Provide the [x, y] coordinate of the cell's center where the given text is located.  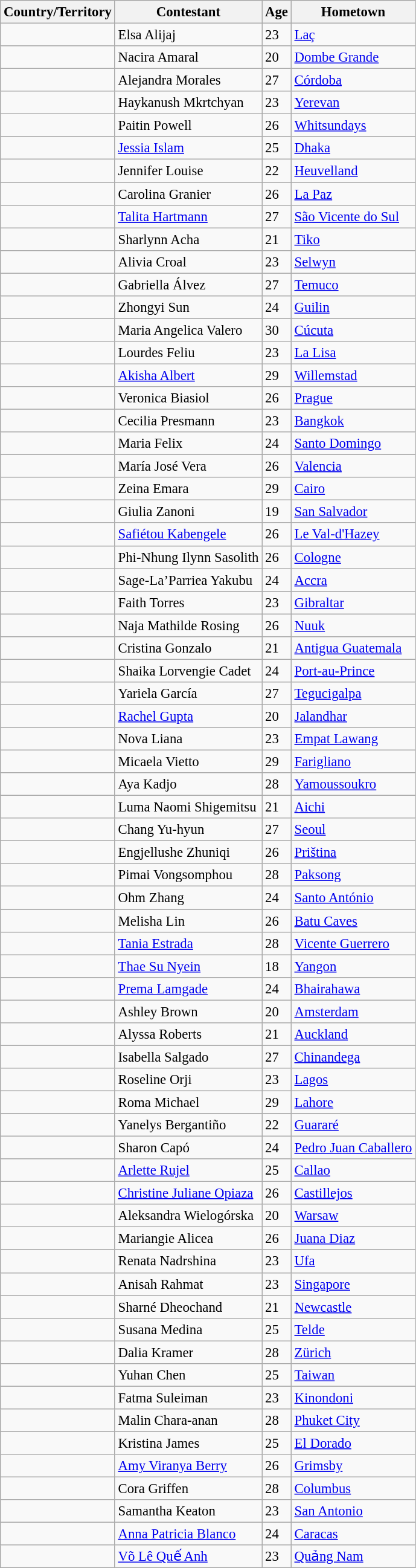
Luma Naomi Shigemitsu [188, 807]
Maria Angelica Valero [188, 330]
Alyssa Roberts [188, 1034]
Sage-La’Parriea Yakubu [188, 580]
Port-au-Prince [353, 671]
Alivia Croal [188, 262]
Cologne [353, 557]
Anna Patricia Blanco [188, 1534]
Chang Yu-hyun [188, 830]
Akisha Albert [188, 375]
Newcastle [353, 1307]
Santo Domingo [353, 444]
Santo António [353, 898]
Callao [353, 1170]
Phi-Nhung Ilynn Sasolith [188, 557]
Lahore [353, 1102]
Columbus [353, 1489]
Caracas [353, 1534]
San Salvador [353, 512]
Susana Medina [188, 1329]
Arlette Rujel [188, 1170]
Jalandhar [353, 716]
Telde [353, 1329]
Roma Michael [188, 1102]
Auckland [353, 1034]
Yanelys Bergantiño [188, 1125]
Maria Felix [188, 444]
30 [277, 330]
Accra [353, 580]
Heuvelland [353, 171]
Antigua Guatemala [353, 648]
Farigliano [353, 762]
María José Vera [188, 466]
Batu Caves [353, 921]
Cecilia Presmann [188, 421]
Zeina Emara [188, 489]
Aya Kadjo [188, 784]
Seoul [353, 830]
Guilin [353, 308]
Quảng Nam [353, 1557]
Córdoba [353, 80]
Castillejos [353, 1193]
Nacira Amaral [188, 57]
Temuco [353, 285]
Thae Su Nyein [188, 966]
Fatma Suleiman [188, 1398]
19 [277, 512]
Faith Torres [188, 602]
Cúcuta [353, 330]
Phuket City [353, 1421]
Jessia Islam [188, 148]
Singapore [353, 1284]
Renata Nadrshina [188, 1262]
Melisha Lin [188, 921]
Tegucigalpa [353, 694]
Priština [353, 853]
Guararé [353, 1125]
Kristina James [188, 1443]
Sharlynn Acha [188, 239]
18 [277, 966]
Elsa Alijaj [188, 35]
Contestant [188, 12]
Sharon Capó [188, 1148]
Yariela García [188, 694]
Dalia Kramer [188, 1352]
Yangon [353, 966]
Christine Juliane Opiaza [188, 1193]
Kinondoni [353, 1398]
Yerevan [353, 103]
Dhaka [353, 148]
Paksong [353, 876]
Whitsundays [353, 126]
Hometown [353, 12]
Gibraltar [353, 602]
Ashley Brown [188, 1011]
Talita Hartmann [188, 216]
Paitin Powell [188, 126]
Ohm Zhang [188, 898]
Juana Diaz [353, 1239]
Amsterdam [353, 1011]
Sharné Dheochand [188, 1307]
Bangkok [353, 421]
Lourdes Feliu [188, 353]
Micaela Vietto [188, 762]
Laç [353, 35]
Zhongyi Sun [188, 308]
Lagos [353, 1080]
Carolina Granier [188, 194]
Willemstad [353, 375]
Samantha Keaton [188, 1511]
Prague [353, 398]
Tiko [353, 239]
Safiétou Kabengele [188, 535]
Haykanush Mkrtchyan [188, 103]
Naja Mathilde Rosing [188, 625]
El Dorado [353, 1443]
Yuhan Chen [188, 1375]
São Vicente do Sul [353, 216]
Chinandega [353, 1057]
Nuuk [353, 625]
Anisah Rahmat [188, 1284]
Taiwan [353, 1375]
Country/Territory [58, 12]
Dombe Grande [353, 57]
Cairo [353, 489]
Jennifer Louise [188, 171]
Valencia [353, 466]
Veronica Biasiol [188, 398]
Prema Lamgade [188, 989]
Empat Lawang [353, 739]
Grimsby [353, 1466]
Aleksandra Wielogórska [188, 1216]
Bhairahawa [353, 989]
Ufa [353, 1262]
Võ Lê Quế Anh [188, 1557]
La Paz [353, 194]
Selwyn [353, 262]
Aichi [353, 807]
Warsaw [353, 1216]
Yamoussoukro [353, 784]
Le Val-d'Hazey [353, 535]
Engjellushe Zhuniqi [188, 853]
Shaika Lorvengie Cadet [188, 671]
Pimai Vongsomphou [188, 876]
Giulia Zanoni [188, 512]
Malin Chara-anan [188, 1421]
Vicente Guerrero [353, 943]
San Antonio [353, 1511]
Amy Viranya Berry [188, 1466]
Alejandra Morales [188, 80]
Tania Estrada [188, 943]
Zürich [353, 1352]
Mariangie Alicea [188, 1239]
Rachel Gupta [188, 716]
Isabella Salgado [188, 1057]
Cristina Gonzalo [188, 648]
Roseline Orji [188, 1080]
Cora Griffen [188, 1489]
La Lisa [353, 353]
Gabriella Álvez [188, 285]
Pedro Juan Caballero [353, 1148]
Age [277, 12]
Nova Liana [188, 739]
